Capture the cell that displays the provided text and extract its (X, Y) central coordinate. 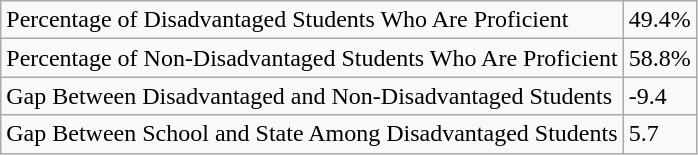
Percentage of Non-Disadvantaged Students Who Are Proficient (312, 58)
58.8% (660, 58)
5.7 (660, 134)
Gap Between Disadvantaged and Non-Disadvantaged Students (312, 96)
Gap Between School and State Among Disadvantaged Students (312, 134)
-9.4 (660, 96)
49.4% (660, 20)
Percentage of Disadvantaged Students Who Are Proficient (312, 20)
